Return (X, Y) of the center of cell containing provided text 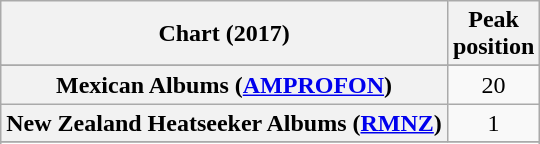
20 (493, 85)
New Zealand Heatseeker Albums (RMNZ) (224, 123)
1 (493, 123)
Peak position (493, 34)
Chart (2017) (224, 34)
Mexican Albums (AMPROFON) (224, 85)
